Extract the (x, y) coordinate from the center of the cell holding the provided text.  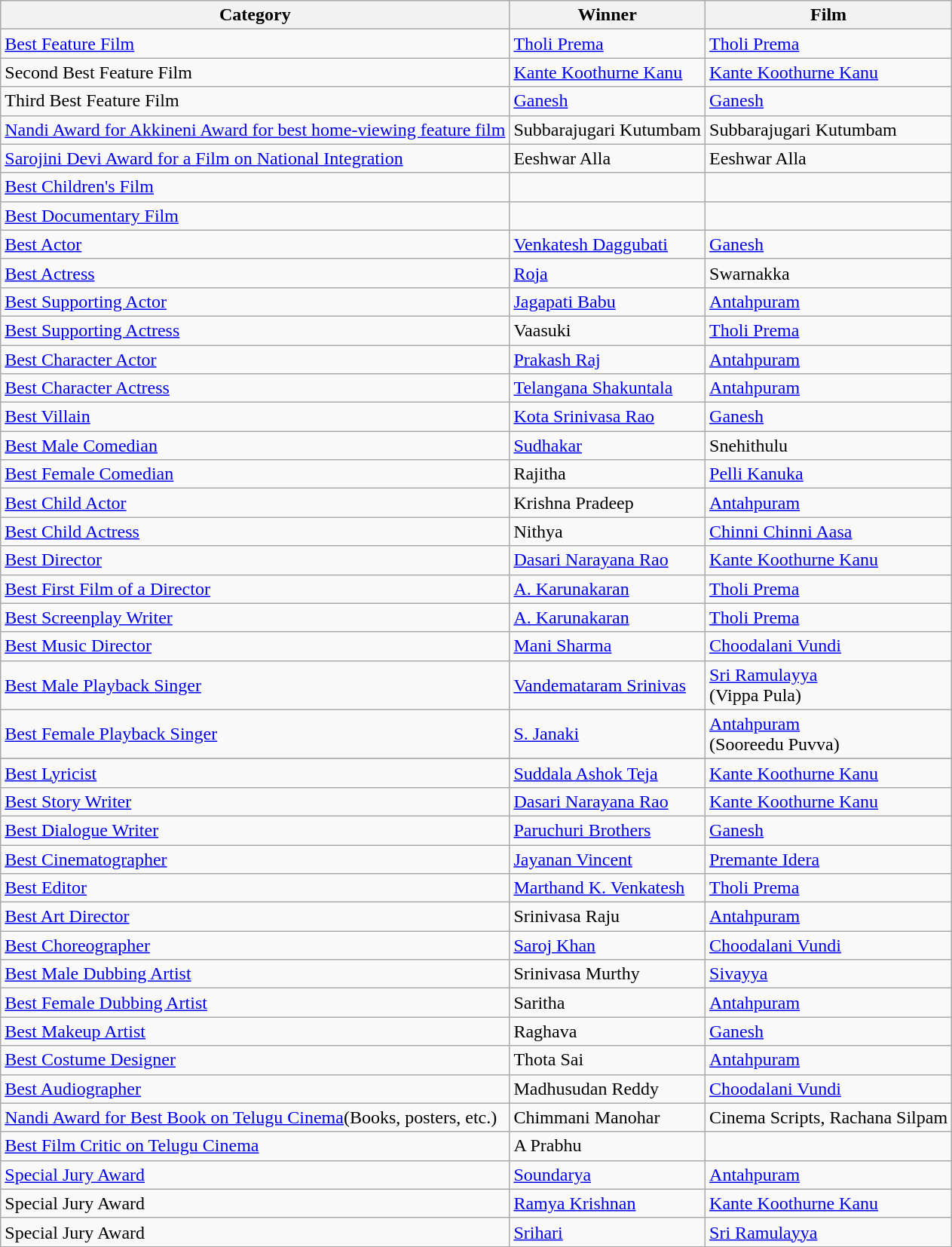
Pelli Kanuka (829, 474)
Jagapati Babu (608, 302)
Nandi Award for Best Book on Telugu Cinema(Books, posters, etc.) (255, 1117)
Soundarya (608, 1175)
Chinni Chinni Aasa (829, 532)
Best Feature Film (255, 44)
Best Child Actor (255, 503)
Snehithulu (829, 446)
Sri Ramulayya (829, 1232)
Kota Srinivasa Rao (608, 417)
Best Story Writer (255, 801)
Srihari (608, 1232)
Antahpuram(Sooreedu Puvva) (829, 734)
Best Audiographer (255, 1089)
Best Male Playback Singer (255, 685)
S. Janaki (608, 734)
Best Child Actress (255, 532)
Best Makeup Artist (255, 1031)
Premante Idera (829, 859)
Saritha (608, 1003)
Best Screenplay Writer (255, 617)
Best Documentary Film (255, 216)
Best Male Comedian (255, 446)
Best Music Director (255, 646)
Jayanan Vincent (608, 859)
Saroj Khan (608, 945)
Best Costume Designer (255, 1060)
Best Director (255, 560)
Vaasuki (608, 330)
Vandemataram Srinivas (608, 685)
Cinema Scripts, Rachana Silpam (829, 1117)
Krishna Pradeep (608, 503)
Best Choreographer (255, 945)
Best Female Playback Singer (255, 734)
Venkatesh Daggubati (608, 244)
Raghava (608, 1031)
Ramya Krishnan (608, 1203)
Mani Sharma (608, 646)
Best Female Dubbing Artist (255, 1003)
Third Best Feature Film (255, 101)
Film (829, 15)
Sivayya (829, 974)
Prakash Raj (608, 360)
Best Film Critic on Telugu Cinema (255, 1146)
Best Character Actress (255, 388)
Winner (608, 15)
Category (255, 15)
Sri Ramulayya(Vippa Pula) (829, 685)
Nithya (608, 532)
Paruchuri Brothers (608, 830)
Best Male Dubbing Artist (255, 974)
Best Lyricist (255, 773)
Nandi Award for Akkineni Award for best home-viewing feature film (255, 130)
A Prabhu (608, 1146)
Roja (608, 273)
Srinivasa Murthy (608, 974)
Marthand K. Venkatesh (608, 888)
Best Supporting Actress (255, 330)
Best Actress (255, 273)
Sudhakar (608, 446)
Best First Film of a Director (255, 589)
Thota Sai (608, 1060)
Best Supporting Actor (255, 302)
Best Children's Film (255, 187)
Sarojini Devi Award for a Film on National Integration (255, 158)
Madhusudan Reddy (608, 1089)
Best Art Director (255, 917)
Best Female Comedian (255, 474)
Srinivasa Raju (608, 917)
Swarnakka (829, 273)
Best Dialogue Writer (255, 830)
Best Actor (255, 244)
Second Best Feature Film (255, 72)
Best Villain (255, 417)
Telangana Shakuntala (608, 388)
Best Character Actor (255, 360)
Best Editor (255, 888)
Rajitha (608, 474)
Chimmani Manohar (608, 1117)
Best Cinematographer (255, 859)
Suddala Ashok Teja (608, 773)
